Determine the (X, Y) coordinate at the center of the cell enclosing the given text.  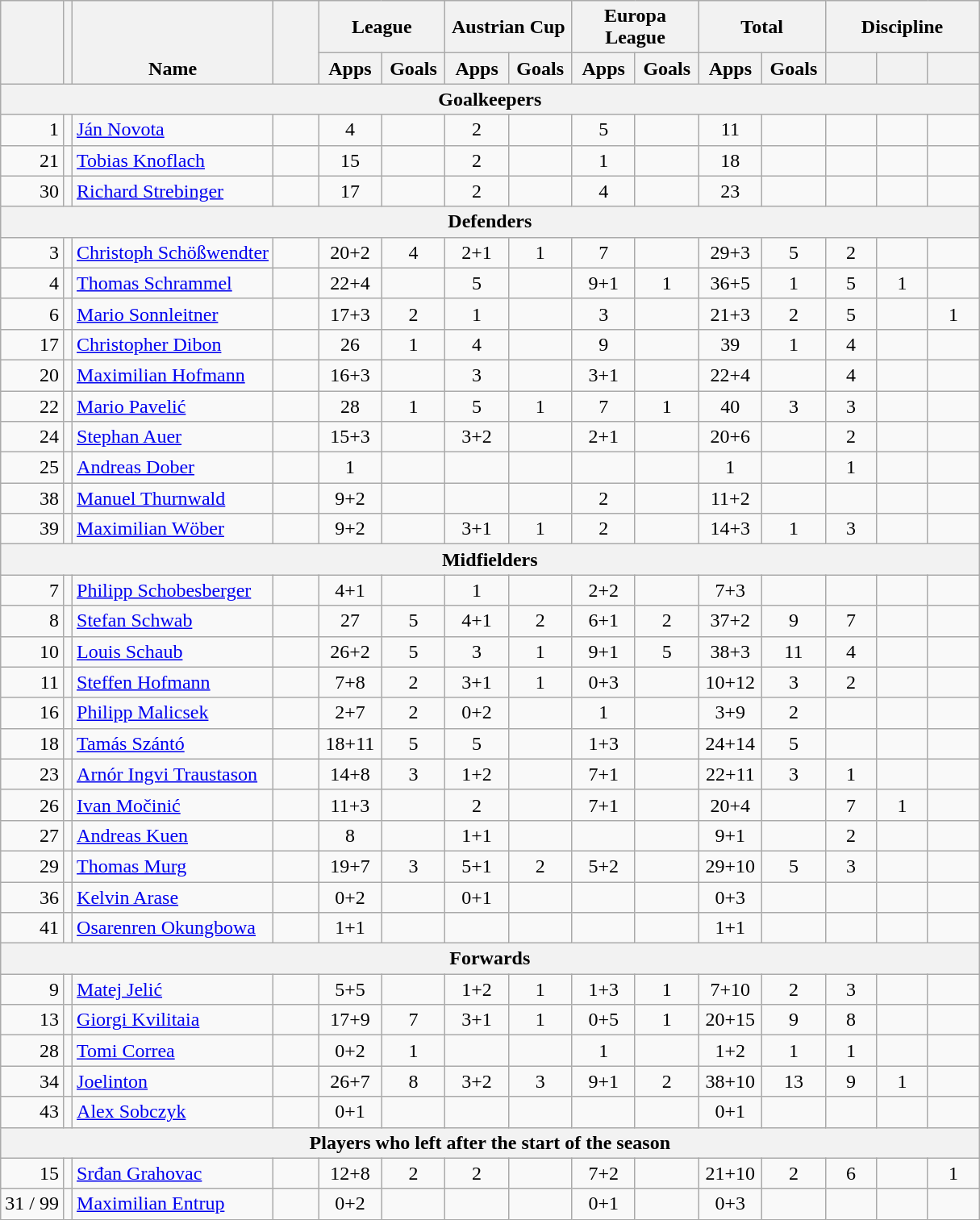
Alex Sobczyk (173, 1112)
Defenders (490, 222)
Tomi Correa (173, 1051)
2+2 (603, 590)
Maximilian Entrup (173, 1204)
18+11 (350, 743)
Richard Strebinger (173, 191)
3+9 (731, 713)
36 (32, 897)
7+8 (350, 682)
31 / 99 (32, 1204)
Andreas Kuen (173, 835)
Stephan Auer (173, 437)
25 (32, 468)
Thomas Murg (173, 866)
17+9 (350, 1020)
Philipp Malicsek (173, 713)
38+10 (731, 1081)
Joelinton (173, 1081)
Steffen Hofmann (173, 682)
Midfielders (490, 560)
Ján Novota (173, 130)
5+2 (603, 866)
League (382, 27)
Total (761, 27)
20+15 (731, 1020)
11+3 (350, 805)
Philipp Schobesberger (173, 590)
Thomas Schrammel (173, 283)
5+5 (350, 989)
Giorgi Kvilitaia (173, 1020)
Players who left after the start of the season (490, 1143)
37+2 (731, 621)
Mario Sonnleitner (173, 314)
Kelvin Arase (173, 897)
22 (32, 406)
Europa League (636, 27)
40 (731, 406)
26+2 (350, 652)
12+8 (350, 1173)
5+1 (477, 866)
14+3 (731, 529)
Name (173, 42)
20+2 (350, 252)
20 (32, 375)
2+7 (350, 713)
Discipline (902, 27)
Christopher Dibon (173, 344)
10+12 (731, 682)
36+5 (731, 283)
14+8 (350, 774)
22+11 (731, 774)
Tamás Szántó (173, 743)
Maximilian Hofmann (173, 375)
Srđan Grahovac (173, 1173)
Osarenren Okungbowa (173, 928)
Arnór Ingvi Traustason (173, 774)
29+10 (731, 866)
20+6 (731, 437)
26+7 (350, 1081)
16 (32, 713)
Manuel Thurnwald (173, 498)
Stefan Schwab (173, 621)
Mario Pavelić (173, 406)
21+10 (731, 1173)
Forwards (490, 959)
21+3 (731, 314)
Louis Schaub (173, 652)
24 (32, 437)
6+1 (603, 621)
Matej Jelić (173, 989)
17+3 (350, 314)
0+5 (603, 1020)
38+3 (731, 652)
Christoph Schößwendter (173, 252)
Austrian Cup (508, 27)
Tobias Knoflach (173, 160)
Andreas Dober (173, 468)
34 (32, 1081)
21 (32, 160)
7+10 (731, 989)
24+14 (731, 743)
30 (32, 191)
Goalkeepers (490, 99)
7+2 (603, 1173)
43 (32, 1112)
19+7 (350, 866)
41 (32, 928)
11+2 (731, 498)
29 (32, 866)
16+3 (350, 375)
29+3 (731, 252)
7+3 (731, 590)
20+4 (731, 805)
10 (32, 652)
Maximilian Wöber (173, 529)
15+3 (350, 437)
38 (32, 498)
Ivan Močinić (173, 805)
